For the text-containing cell, return its midpoint in (X, Y) coordinate format. 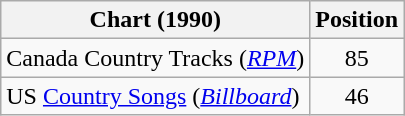
Chart (1990) (156, 20)
Canada Country Tracks (RPM) (156, 58)
Position (357, 20)
85 (357, 58)
US Country Songs (Billboard) (156, 96)
46 (357, 96)
